Provide the (X, Y) coordinate of the cell's center where the given text is located.  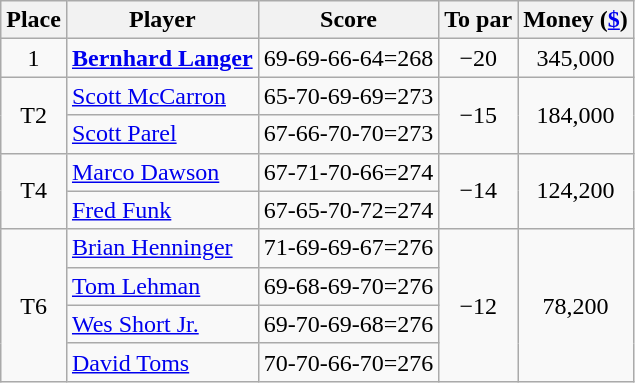
65-70-69-69=273 (348, 96)
67-66-70-70=273 (348, 134)
Brian Henninger (162, 248)
Tom Lehman (162, 286)
Player (162, 20)
Bernhard Langer (162, 58)
1 (34, 58)
69-70-69-68=276 (348, 324)
71-69-69-67=276 (348, 248)
69-68-69-70=276 (348, 286)
Scott Parel (162, 134)
Score (348, 20)
Fred Funk (162, 210)
184,000 (576, 115)
−12 (478, 305)
70-70-66-70=276 (348, 362)
67-65-70-72=274 (348, 210)
T6 (34, 305)
78,200 (576, 305)
345,000 (576, 58)
−15 (478, 115)
David Toms (162, 362)
Place (34, 20)
To par (478, 20)
T4 (34, 191)
−20 (478, 58)
Marco Dawson (162, 172)
Wes Short Jr. (162, 324)
69-69-66-64=268 (348, 58)
Money ($) (576, 20)
T2 (34, 115)
−14 (478, 191)
Scott McCarron (162, 96)
124,200 (576, 191)
67-71-70-66=274 (348, 172)
